Pinpoint the cell where the given text exists, returning its [x, y] midpoint coordinate. 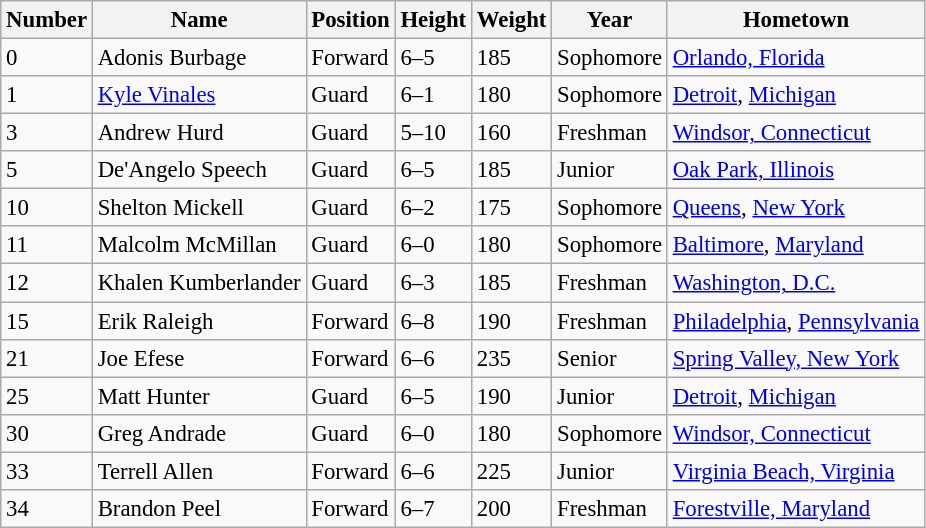
Kyle Vinales [199, 95]
160 [511, 133]
Name [199, 20]
235 [511, 358]
Joe Efese [199, 358]
Position [350, 20]
6–1 [433, 95]
6–2 [433, 208]
Forestville, Maryland [796, 509]
200 [511, 509]
33 [47, 471]
21 [47, 358]
Spring Valley, New York [796, 358]
Virginia Beach, Virginia [796, 471]
Height [433, 20]
Khalen Kumberlander [199, 283]
11 [47, 245]
5 [47, 170]
Malcolm McMillan [199, 245]
34 [47, 509]
Philadelphia, Pennsylvania [796, 321]
Adonis Burbage [199, 58]
Number [47, 20]
1 [47, 95]
5–10 [433, 133]
Erik Raleigh [199, 321]
Shelton Mickell [199, 208]
Orlando, Florida [796, 58]
6–3 [433, 283]
Greg Andrade [199, 433]
Weight [511, 20]
Year [610, 20]
225 [511, 471]
25 [47, 396]
Queens, New York [796, 208]
3 [47, 133]
Matt Hunter [199, 396]
30 [47, 433]
175 [511, 208]
Washington, D.C. [796, 283]
Brandon Peel [199, 509]
6–8 [433, 321]
Andrew Hurd [199, 133]
Baltimore, Maryland [796, 245]
Hometown [796, 20]
De'Angelo Speech [199, 170]
15 [47, 321]
12 [47, 283]
6–7 [433, 509]
Senior [610, 358]
10 [47, 208]
0 [47, 58]
Terrell Allen [199, 471]
Oak Park, Illinois [796, 170]
